Identify which cell holds the provided text, then report its (X, Y) central coordinate. 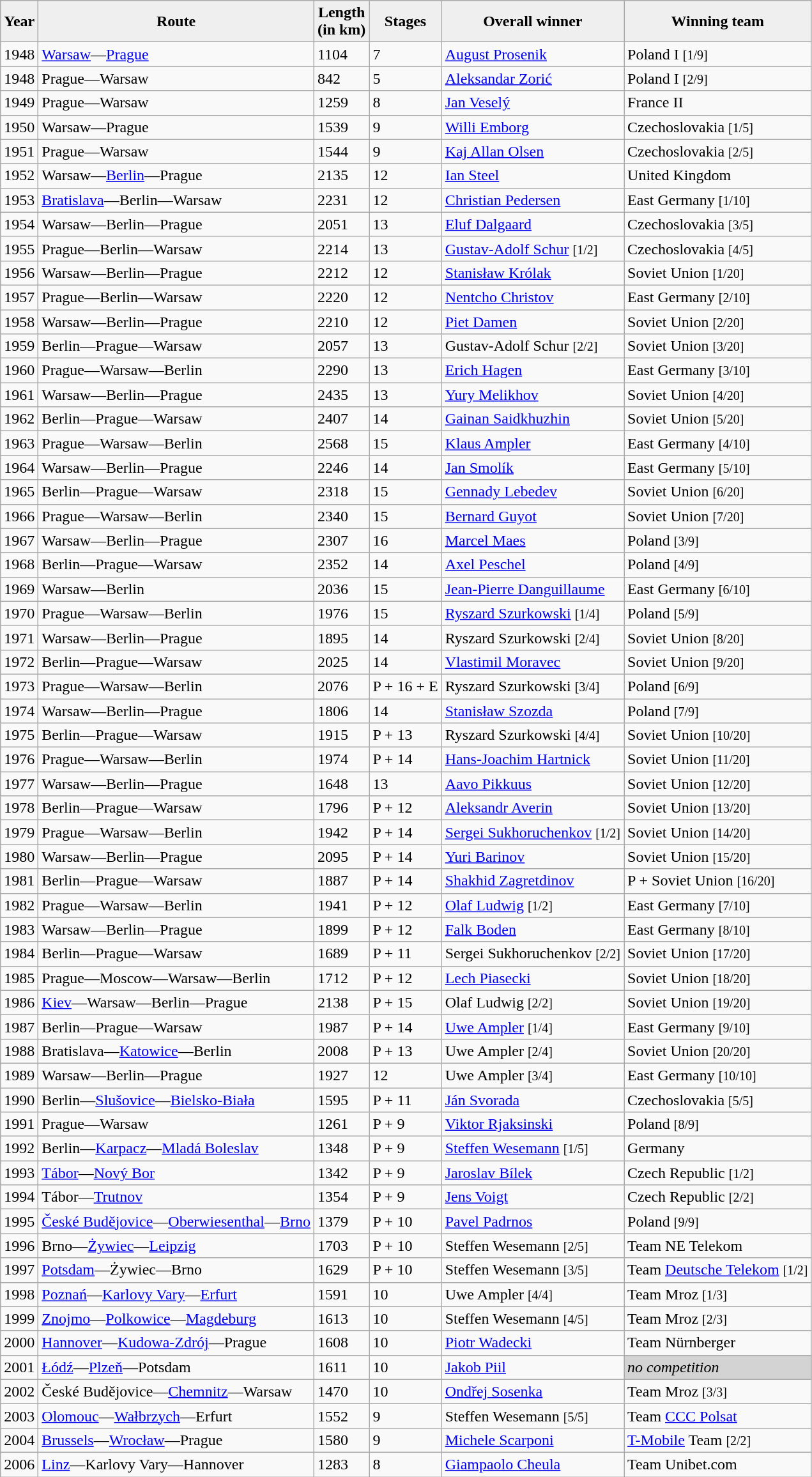
Soviet Union [12/20] (718, 784)
Soviet Union [8/20] (718, 638)
2290 (341, 371)
1951 (19, 151)
1899 (341, 930)
2231 (341, 200)
1591 (341, 1294)
České Budějovice—Oberwiesenthal—Brno (176, 1221)
1608 (341, 1343)
Bernard Guyot (533, 516)
Ryszard Szurkowski [2/4] (533, 638)
1629 (341, 1270)
1544 (341, 151)
2210 (341, 321)
France II (718, 103)
1956 (19, 273)
1949 (19, 103)
Uwe Ampler [4/4] (533, 1294)
1712 (341, 978)
7 (405, 54)
Poznań—Karlovy Vary—Erfurt (176, 1294)
Łódź—Plzeň—Potsdam (176, 1367)
Potsdam—Żywiec—Brno (176, 1270)
Team Nürnberger (718, 1343)
1978 (19, 808)
Poland [7/9] (718, 711)
Uwe Ampler [1/4] (533, 1027)
East Germany [9/10] (718, 1027)
1969 (19, 589)
2568 (341, 443)
Prague—Moscow—Warsaw—Berlin (176, 978)
1959 (19, 346)
Team Mroz [2/3] (718, 1319)
1952 (19, 176)
Soviet Union [20/20] (718, 1051)
Year (19, 22)
Aavo Pikkuus (533, 784)
Ian Steel (533, 176)
1992 (19, 1149)
1966 (19, 516)
1972 (19, 662)
Klaus Ampler (533, 443)
East Germany [3/10] (718, 371)
1595 (341, 1099)
Brussels—Wrocław—Prague (176, 1440)
1648 (341, 784)
1259 (341, 103)
Giampaolo Cheula (533, 1464)
1942 (341, 832)
Soviet Union [19/20] (718, 1002)
Ryszard Szurkowski [4/4] (533, 735)
Eluf Dalgaard (533, 224)
5 (405, 79)
East Germany [6/10] (718, 589)
842 (341, 79)
1995 (19, 1221)
2076 (341, 686)
1957 (19, 297)
Znojmo—Polkowice—Magdeburg (176, 1319)
2000 (19, 1343)
1999 (19, 1319)
Jakob Piil (533, 1367)
Nentcho Christov (533, 297)
Linz—Karlovy Vary—Hannover (176, 1464)
Ján Svorada (533, 1099)
1962 (19, 419)
Lech Piasecki (533, 978)
2212 (341, 273)
1967 (19, 540)
Shakhid Zagretdinov (533, 881)
Berlin—Slušovice—Bielsko-Biała (176, 1099)
Czechoslovakia [2/5] (718, 151)
Warsaw—Berlin (176, 589)
Falk Boden (533, 930)
Olaf Ludwig [1/2] (533, 905)
Soviet Union [4/20] (718, 395)
Michele Scarponi (533, 1440)
Hannover—Kudowa-Zdrój—Prague (176, 1343)
Jan Smolík (533, 468)
1539 (341, 127)
Vlastimil Moravec (533, 662)
2095 (341, 857)
Stanisław Królak (533, 273)
Gustav-Adolf Schur [2/2] (533, 346)
1960 (19, 371)
Soviet Union [2/20] (718, 321)
Gainan Saidkhuzhin (533, 419)
1975 (19, 735)
1988 (19, 1051)
Aleksandr Averin (533, 808)
1958 (19, 321)
Soviet Union [9/20] (718, 662)
Soviet Union [7/20] (718, 516)
1552 (341, 1416)
Steffen Wesemann [2/5] (533, 1246)
1379 (341, 1221)
1895 (341, 638)
2307 (341, 540)
Ryszard Szurkowski [1/4] (533, 613)
Sergei Sukhoruchenkov [1/2] (533, 832)
Route (176, 22)
Steffen Wesemann [4/5] (533, 1319)
Winning team (718, 22)
Hans-Joachim Hartnick (533, 760)
Axel Peschel (533, 565)
1955 (19, 249)
Christian Pedersen (533, 200)
Soviet Union [15/20] (718, 857)
1986 (19, 1002)
Ondřej Sosenka (533, 1391)
United Kingdom (718, 176)
2407 (341, 419)
1979 (19, 832)
Kaj Allan Olsen (533, 151)
Soviet Union [18/20] (718, 978)
Czechoslovakia [3/5] (718, 224)
Czechoslovakia [5/5] (718, 1099)
1991 (19, 1124)
1703 (341, 1246)
1965 (19, 492)
Soviet Union [6/20] (718, 492)
Soviet Union [11/20] (718, 760)
1796 (341, 808)
Soviet Union [17/20] (718, 954)
2001 (19, 1367)
1283 (341, 1464)
East Germany [1/10] (718, 200)
P + 15 (405, 1002)
1998 (19, 1294)
1980 (19, 857)
1104 (341, 54)
2006 (19, 1464)
1977 (19, 784)
2340 (341, 516)
Team Mroz [1/3] (718, 1294)
2435 (341, 395)
Aleksandar Zorić (533, 79)
1927 (341, 1075)
1348 (341, 1149)
2352 (341, 565)
1989 (19, 1075)
Jean-Pierre Danguillaume (533, 589)
1984 (19, 954)
2004 (19, 1440)
Stanisław Szozda (533, 711)
Tábor—Trutnov (176, 1197)
1996 (19, 1246)
Yuri Barinov (533, 857)
Ryszard Szurkowski [3/4] (533, 686)
Team CCC Polsat (718, 1416)
Pavel Padrnos (533, 1221)
Erich Hagen (533, 371)
16 (405, 540)
Olomouc—Wałbrzych—Erfurt (176, 1416)
Jan Veselý (533, 103)
Yury Melikhov (533, 395)
1261 (341, 1124)
T-Mobile Team [2/2] (718, 1440)
1954 (19, 224)
1971 (19, 638)
2025 (341, 662)
1983 (19, 930)
Gennady Lebedev (533, 492)
Bratislava—Berlin—Warsaw (176, 200)
Stages (405, 22)
1973 (19, 686)
Czechoslovakia [1/5] (718, 127)
1915 (341, 735)
1470 (341, 1391)
2036 (341, 589)
Czech Republic [2/2] (718, 1197)
Length(in km) (341, 22)
1611 (341, 1367)
2057 (341, 346)
Poland I [1/9] (718, 54)
1613 (341, 1319)
Uwe Ampler [3/4] (533, 1075)
2318 (341, 492)
East Germany [7/10] (718, 905)
Olaf Ludwig [2/2] (533, 1002)
Tábor—Nový Bor (176, 1173)
Soviet Union [14/20] (718, 832)
2051 (341, 224)
Brno—Żywiec—Leipzig (176, 1246)
East Germany [4/10] (718, 443)
P + 16 + E (405, 686)
Soviet Union [10/20] (718, 735)
1887 (341, 881)
Steffen Wesemann [1/5] (533, 1149)
Jaroslav Bílek (533, 1173)
2003 (19, 1416)
Viktor Rjaksinski (533, 1124)
August Prosenik (533, 54)
1982 (19, 905)
1970 (19, 613)
Soviet Union [5/20] (718, 419)
2246 (341, 468)
1580 (341, 1440)
Berlin—Karpacz—Mladá Boleslav (176, 1149)
no competition (718, 1367)
Poland [4/9] (718, 565)
P + Soviet Union [16/20] (718, 881)
1981 (19, 881)
Soviet Union [13/20] (718, 808)
Germany (718, 1149)
Steffen Wesemann [3/5] (533, 1270)
2138 (341, 1002)
Team Deutsche Telekom [1/2] (718, 1270)
Uwe Ampler [2/4] (533, 1051)
2008 (341, 1051)
Czech Republic [1/2] (718, 1173)
Marcel Maes (533, 540)
Kiev—Warsaw—Berlin—Prague (176, 1002)
Team NE Telekom (718, 1246)
1968 (19, 565)
Bratislava—Katowice—Berlin (176, 1051)
Sergei Sukhoruchenkov [2/2] (533, 954)
East Germany [10/10] (718, 1075)
Poland [9/9] (718, 1221)
1994 (19, 1197)
1993 (19, 1173)
Team Unibet.com (718, 1464)
1964 (19, 468)
1941 (341, 905)
Overall winner (533, 22)
Poland [5/9] (718, 613)
Piotr Wadecki (533, 1343)
2220 (341, 297)
1950 (19, 127)
1953 (19, 200)
Piet Damen (533, 321)
2214 (341, 249)
Willi Emborg (533, 127)
Gustav-Adolf Schur [1/2] (533, 249)
Poland [6/9] (718, 686)
Czechoslovakia [4/5] (718, 249)
East Germany [2/10] (718, 297)
1961 (19, 395)
1354 (341, 1197)
Poland [8/9] (718, 1124)
1806 (341, 711)
1985 (19, 978)
1963 (19, 443)
Soviet Union [1/20] (718, 273)
Jens Voigt (533, 1197)
2002 (19, 1391)
East Germany [5/10] (718, 468)
Poland [3/9] (718, 540)
1342 (341, 1173)
Steffen Wesemann [5/5] (533, 1416)
2135 (341, 176)
East Germany [8/10] (718, 930)
Soviet Union [3/20] (718, 346)
Poland I [2/9] (718, 79)
1997 (19, 1270)
České Budějovice—Chemnitz—Warsaw (176, 1391)
1990 (19, 1099)
Team Mroz [3/3] (718, 1391)
1689 (341, 954)
